Return the (x, y) coordinate for the center point of the cell that contains the specified text.  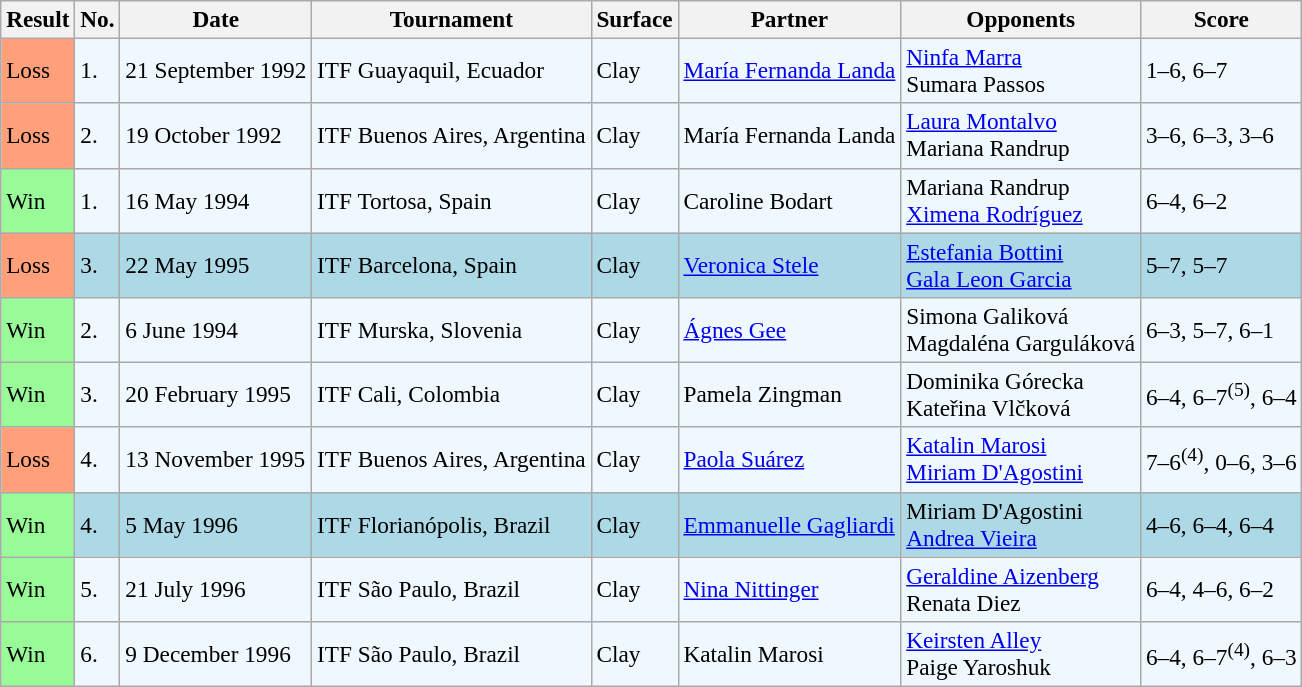
Caroline Bodart (790, 200)
Geraldine Aizenberg Renata Diez (1021, 588)
ITF Cali, Colombia (452, 394)
9 December 1996 (216, 654)
Surface (634, 19)
ITF Barcelona, Spain (452, 264)
21 July 1996 (216, 588)
3–6, 6–3, 3–6 (1222, 136)
19 October 1992 (216, 136)
ITF Florianópolis, Brazil (452, 524)
6. (98, 654)
Result (38, 19)
Pamela Zingman (790, 394)
21 September 1992 (216, 70)
5. (98, 588)
22 May 1995 (216, 264)
Simona Galiková Magdaléna Garguláková (1021, 330)
Katalin Marosi (790, 654)
6–3, 5–7, 6–1 (1222, 330)
4–6, 6–4, 6–4 (1222, 524)
Ágnes Gee (790, 330)
5 May 1996 (216, 524)
6–4, 4–6, 6–2 (1222, 588)
No. (98, 19)
Keirsten Alley Paige Yaroshuk (1021, 654)
Opponents (1021, 19)
ITF Guayaquil, Ecuador (452, 70)
6–4, 6–2 (1222, 200)
16 May 1994 (216, 200)
Dominika Górecka Kateřina Vlčková (1021, 394)
Mariana Randrup Ximena Rodríguez (1021, 200)
1–6, 6–7 (1222, 70)
Katalin Marosi Miriam D'Agostini (1021, 460)
7–6(4), 0–6, 3–6 (1222, 460)
6–4, 6–7(4), 6–3 (1222, 654)
Emmanuelle Gagliardi (790, 524)
5–7, 5–7 (1222, 264)
ITF Murska, Slovenia (452, 330)
Estefania Bottini Gala Leon Garcia (1021, 264)
Paola Suárez (790, 460)
Ninfa Marra Sumara Passos (1021, 70)
Laura Montalvo Mariana Randrup (1021, 136)
6 June 1994 (216, 330)
Score (1222, 19)
Tournament (452, 19)
13 November 1995 (216, 460)
Miriam D'Agostini Andrea Vieira (1021, 524)
Veronica Stele (790, 264)
20 February 1995 (216, 394)
Date (216, 19)
ITF Tortosa, Spain (452, 200)
6–4, 6–7(5), 6–4 (1222, 394)
Nina Nittinger (790, 588)
Partner (790, 19)
